Identify which cell holds the provided text, then report its (X, Y) central coordinate. 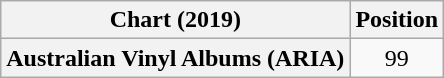
Australian Vinyl Albums (ARIA) (176, 58)
99 (397, 58)
Position (397, 20)
Chart (2019) (176, 20)
